Return (x, y) of the center of cell containing provided text 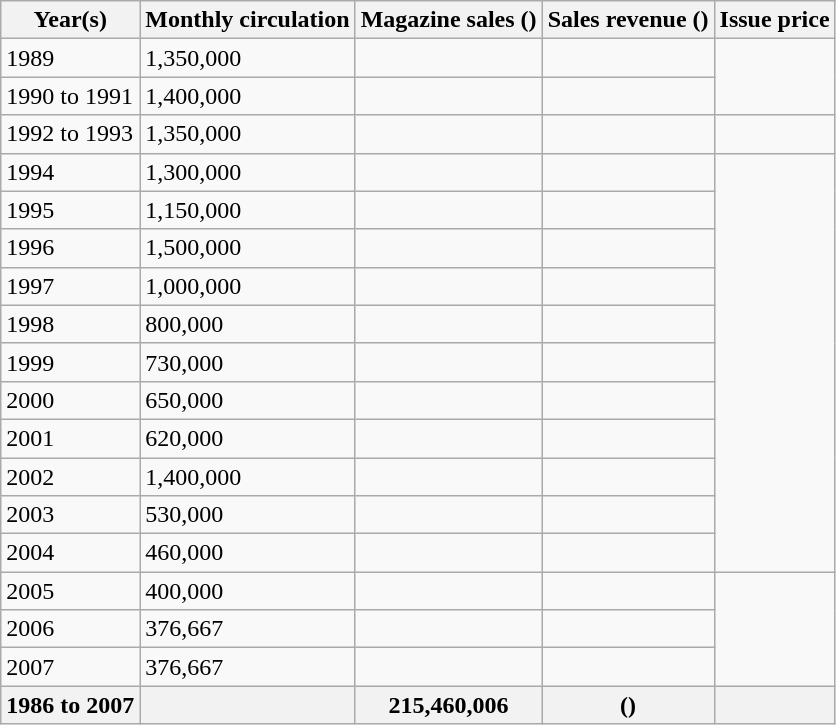
1,500,000 (248, 248)
800,000 (248, 324)
2006 (70, 629)
Issue price (774, 20)
1998 (70, 324)
2002 (70, 477)
1986 to 2007 (70, 705)
460,000 (248, 553)
1996 (70, 248)
650,000 (248, 400)
() (628, 705)
1989 (70, 58)
1997 (70, 286)
2007 (70, 667)
530,000 (248, 515)
1992 to 1993 (70, 134)
1,300,000 (248, 172)
1,000,000 (248, 286)
Year(s) (70, 20)
2004 (70, 553)
Magazine sales () (448, 20)
400,000 (248, 591)
1994 (70, 172)
2003 (70, 515)
620,000 (248, 438)
215,460,006 (448, 705)
2000 (70, 400)
1999 (70, 362)
2005 (70, 591)
Sales revenue () (628, 20)
2001 (70, 438)
1,150,000 (248, 210)
1995 (70, 210)
Monthly circulation (248, 20)
1990 to 1991 (70, 96)
730,000 (248, 362)
